Extract the (x, y) coordinate from the center of the cell holding the provided text.  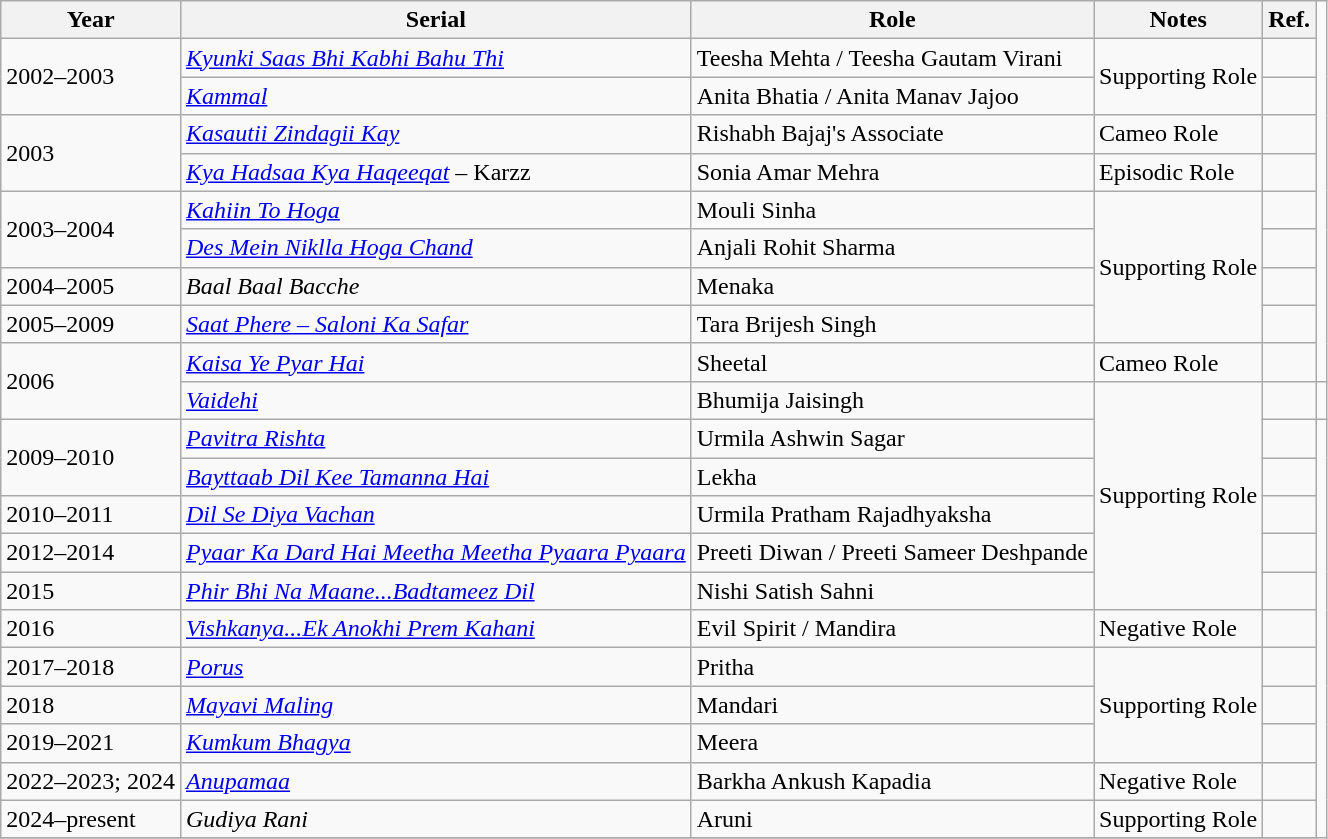
2002–2003 (91, 77)
2019–2021 (91, 743)
2010–2011 (91, 515)
Kyunki Saas Bhi Kabhi Bahu Thi (436, 58)
Mouli Sinha (892, 210)
Ref. (1290, 20)
2022–2023; 2024 (91, 781)
Preeti Diwan / Preeti Sameer Deshpande (892, 553)
Menaka (892, 286)
Year (91, 20)
2016 (91, 629)
Vaidehi (436, 400)
Kasautii Zindagii Kay (436, 134)
2006 (91, 381)
Baal Baal Bacche (436, 286)
2003–2004 (91, 229)
Anita Bhatia / Anita Manav Jajoo (892, 96)
Anjali Rohit Sharma (892, 248)
Gudiya Rani (436, 819)
2012–2014 (91, 553)
2004–2005 (91, 286)
2017–2018 (91, 667)
Porus (436, 667)
Kumkum Bhagya (436, 743)
Serial (436, 20)
Episodic Role (1178, 172)
Sonia Amar Mehra (892, 172)
Lekha (892, 477)
Anupamaa (436, 781)
Pyaar Ka Dard Hai Meetha Meetha Pyaara Pyaara (436, 553)
Bayttaab Dil Kee Tamanna Hai (436, 477)
2024–present (91, 819)
Urmila Ashwin Sagar (892, 438)
2015 (91, 591)
Mandari (892, 705)
Mayavi Maling (436, 705)
2005–2009 (91, 324)
Teesha Mehta / Teesha Gautam Virani (892, 58)
Kya Hadsaa Kya Haqeeqat – Karzz (436, 172)
Urmila Pratham Rajadhyaksha (892, 515)
Vishkanya...Ek Anokhi Prem Kahani (436, 629)
Notes (1178, 20)
Tara Brijesh Singh (892, 324)
Bhumija Jaisingh (892, 400)
2009–2010 (91, 457)
Meera (892, 743)
Phir Bhi Na Maane...Badtameez Dil (436, 591)
Kaisa Ye Pyar Hai (436, 362)
Role (892, 20)
Aruni (892, 819)
Rishabh Bajaj's Associate (892, 134)
Des Mein Niklla Hoga Chand (436, 248)
Kahiin To Hoga (436, 210)
Saat Phere – Saloni Ka Safar (436, 324)
Barkha Ankush Kapadia (892, 781)
Dil Se Diya Vachan (436, 515)
Kammal (436, 96)
Pritha (892, 667)
Evil Spirit / Mandira (892, 629)
Pavitra Rishta (436, 438)
Nishi Satish Sahni (892, 591)
Sheetal (892, 362)
2003 (91, 153)
2018 (91, 705)
